Locate the cell with the specified text and output its (X, Y) center coordinate. 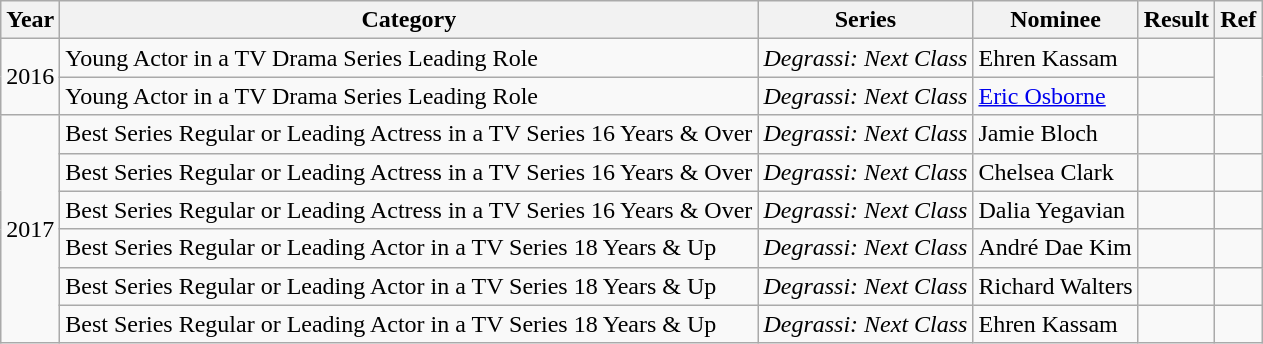
André Dae Kim (1056, 248)
Category (409, 20)
Result (1176, 20)
2017 (30, 229)
Series (866, 20)
2016 (30, 77)
Richard Walters (1056, 286)
Ref (1238, 20)
Dalia Yegavian (1056, 210)
Jamie Bloch (1056, 134)
Nominee (1056, 20)
Chelsea Clark (1056, 172)
Eric Osborne (1056, 96)
Year (30, 20)
